Find where the given text appears and provide that cell's center as (x, y) coordinate. 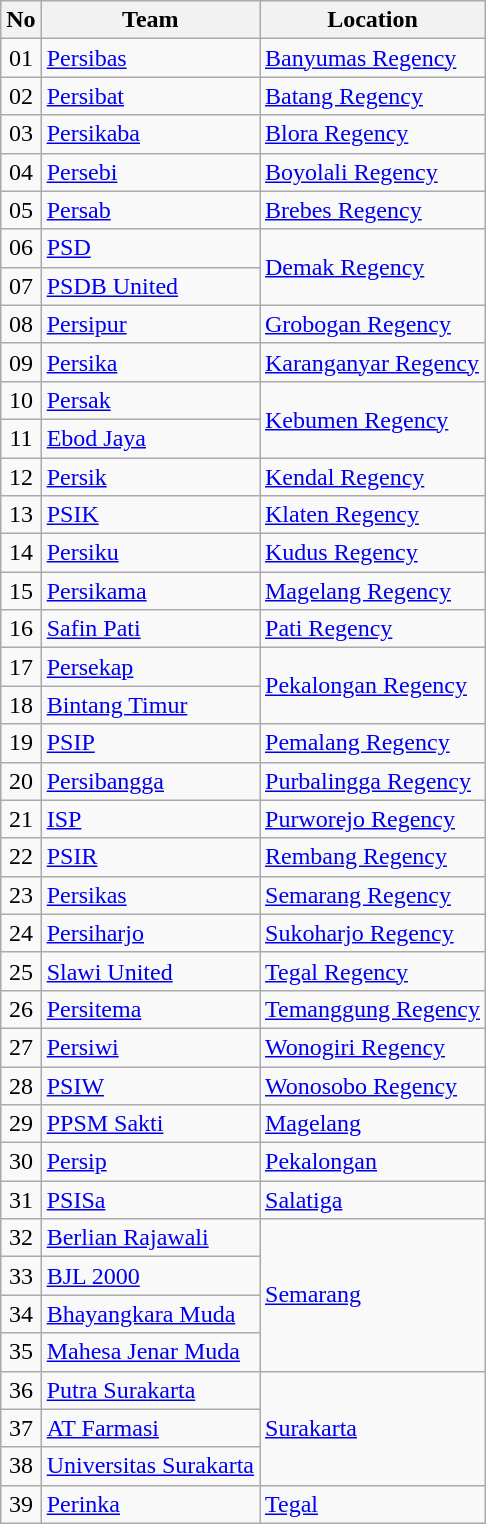
09 (21, 362)
05 (21, 210)
Wonogiri Regency (373, 1047)
Blora Regency (373, 134)
Persiharjo (150, 933)
Boyolali Regency (373, 172)
Pekalongan (373, 1162)
27 (21, 1047)
39 (21, 1504)
Karanganyar Regency (373, 362)
14 (21, 553)
02 (21, 96)
18 (21, 705)
Batang Regency (373, 96)
26 (21, 1009)
Putra Surakarta (150, 1390)
PSD (150, 248)
16 (21, 629)
Persipur (150, 324)
17 (21, 667)
Persekap (150, 667)
07 (21, 286)
Persitema (150, 1009)
Kendal Regency (373, 477)
Kebumen Regency (373, 419)
33 (21, 1276)
37 (21, 1428)
19 (21, 743)
PSDB United (150, 286)
Persibangga (150, 781)
13 (21, 515)
Sukoharjo Regency (373, 933)
03 (21, 134)
06 (21, 248)
Slawi United (150, 971)
35 (21, 1352)
30 (21, 1162)
PSIK (150, 515)
PSIR (150, 857)
BJL 2000 (150, 1276)
15 (21, 591)
Team (150, 20)
Persiwi (150, 1047)
Berlian Rajawali (150, 1238)
34 (21, 1314)
Location (373, 20)
Magelang Regency (373, 591)
Persak (150, 400)
Persik (150, 477)
Rembang Regency (373, 857)
Ebod Jaya (150, 438)
Tegal Regency (373, 971)
Universitas Surakarta (150, 1466)
PSISa (150, 1200)
No (21, 20)
Tegal (373, 1504)
Bhayangkara Muda (150, 1314)
AT Farmasi (150, 1428)
21 (21, 819)
20 (21, 781)
Semarang Regency (373, 895)
Persip (150, 1162)
29 (21, 1124)
31 (21, 1200)
Pati Regency (373, 629)
Safin Pati (150, 629)
Temanggung Regency (373, 1009)
Pemalang Regency (373, 743)
24 (21, 933)
Salatiga (373, 1200)
Purworejo Regency (373, 819)
Persika (150, 362)
Persiku (150, 553)
Semarang (373, 1295)
10 (21, 400)
Banyumas Regency (373, 58)
Persab (150, 210)
Persikaba (150, 134)
28 (21, 1085)
ISP (150, 819)
Perinka (150, 1504)
01 (21, 58)
11 (21, 438)
Persibas (150, 58)
23 (21, 895)
Persikas (150, 895)
Persebi (150, 172)
Brebes Regency (373, 210)
PPSM Sakti (150, 1124)
32 (21, 1238)
Wonosobo Regency (373, 1085)
Persibat (150, 96)
Klaten Regency (373, 515)
PSIW (150, 1085)
Mahesa Jenar Muda (150, 1352)
22 (21, 857)
Demak Regency (373, 267)
Grobogan Regency (373, 324)
36 (21, 1390)
Kudus Regency (373, 553)
38 (21, 1466)
Magelang (373, 1124)
Pekalongan Regency (373, 686)
Surakarta (373, 1428)
25 (21, 971)
Persikama (150, 591)
Purbalingga Regency (373, 781)
04 (21, 172)
PSIP (150, 743)
08 (21, 324)
Bintang Timur (150, 705)
12 (21, 477)
